Locate the cell with the specified text and output its (x, y) center coordinate. 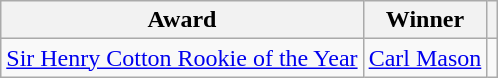
Carl Mason (425, 58)
Award (182, 20)
Sir Henry Cotton Rookie of the Year (182, 58)
Winner (425, 20)
